Return (X, Y) of the center of cell containing provided text 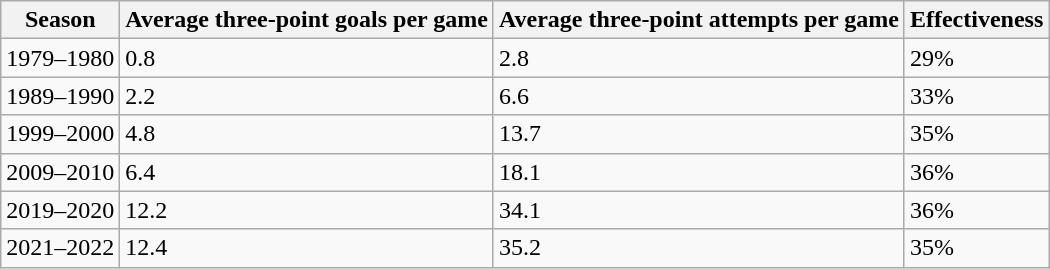
2009–2010 (60, 172)
13.7 (698, 134)
1999–2000 (60, 134)
18.1 (698, 172)
Average three-point attempts per game (698, 20)
Average three-point goals per game (307, 20)
12.2 (307, 210)
6.6 (698, 96)
33% (976, 96)
2.2 (307, 96)
2019–2020 (60, 210)
6.4 (307, 172)
35.2 (698, 248)
4.8 (307, 134)
1979–1980 (60, 58)
Effectiveness (976, 20)
29% (976, 58)
34.1 (698, 210)
1989–1990 (60, 96)
2.8 (698, 58)
12.4 (307, 248)
2021–2022 (60, 248)
0.8 (307, 58)
Season (60, 20)
